Capture the cell that displays the provided text and extract its (X, Y) central coordinate. 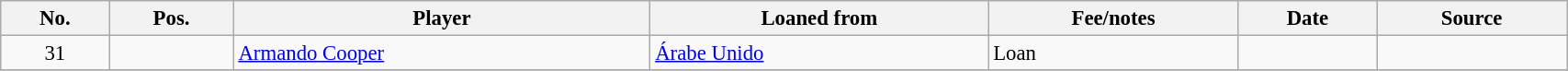
Player (442, 18)
No. (55, 18)
Date (1307, 18)
Loaned from (819, 18)
Árabe Unido (819, 53)
Pos. (171, 18)
Source (1472, 18)
31 (55, 53)
Fee/notes (1113, 18)
Armando Cooper (442, 53)
Loan (1113, 53)
